Output the (X, Y) coordinate of the center of the cell containing the given text.  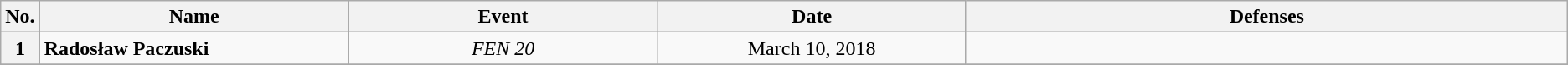
Radosław Paczuski (194, 48)
March 10, 2018 (812, 48)
Event (503, 17)
Date (812, 17)
No. (20, 17)
FEN 20 (503, 48)
Defenses (1266, 17)
1 (20, 48)
Name (194, 17)
